Detect which cell encompasses the target text, then output its [x, y] center coordinate. 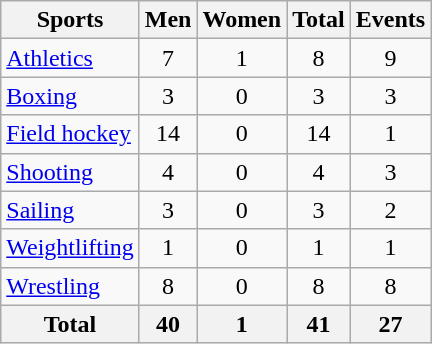
Field hockey [70, 134]
Events [390, 20]
Shooting [70, 172]
40 [168, 324]
9 [390, 58]
Sports [70, 20]
Weightlifting [70, 248]
2 [390, 210]
Boxing [70, 96]
Sailing [70, 210]
27 [390, 324]
Men [168, 20]
41 [319, 324]
Women [242, 20]
7 [168, 58]
Athletics [70, 58]
Wrestling [70, 286]
